From the cell containing the given text, extract its center point as (X, Y) coordinate. 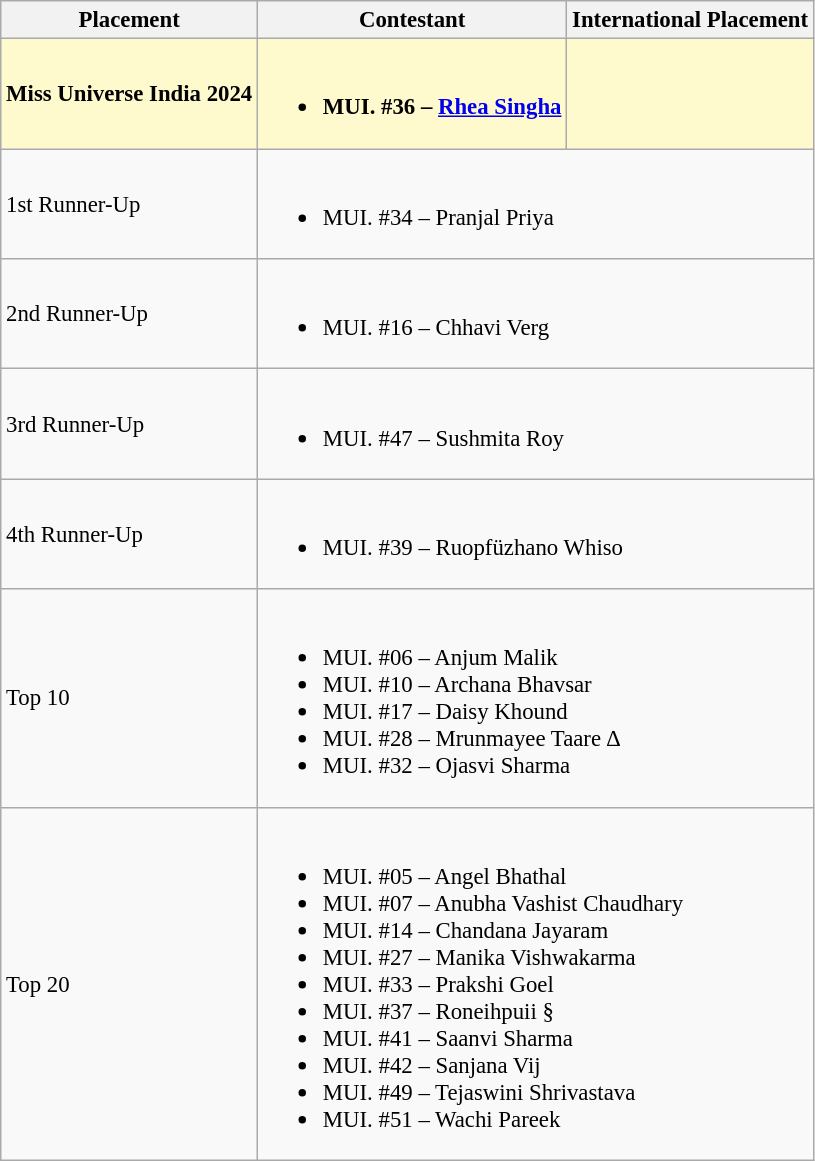
MUI. #16 – Chhavi Verg (536, 314)
Miss Universe India 2024 (130, 94)
1st Runner-Up (130, 204)
MUI. #34 – Pranjal Priya (536, 204)
Top 10 (130, 698)
Placement (130, 20)
Contestant (412, 20)
2nd Runner-Up (130, 314)
MUI. #39 – Ruopfüzhano Whiso (536, 534)
MUI. #47 – Sushmita Roy (536, 424)
MUI. #36 – Rhea Singha (412, 94)
MUI. #06 – Anjum MalikMUI. #10 – Archana BhavsarMUI. #17 – Daisy KhoundMUI. #28 – Mrunmayee Taare ∆MUI. #32 – Ojasvi Sharma (536, 698)
International Placement (690, 20)
4th Runner-Up (130, 534)
3rd Runner-Up (130, 424)
Top 20 (130, 984)
